Capture the cell that displays the provided text and extract its (x, y) central coordinate. 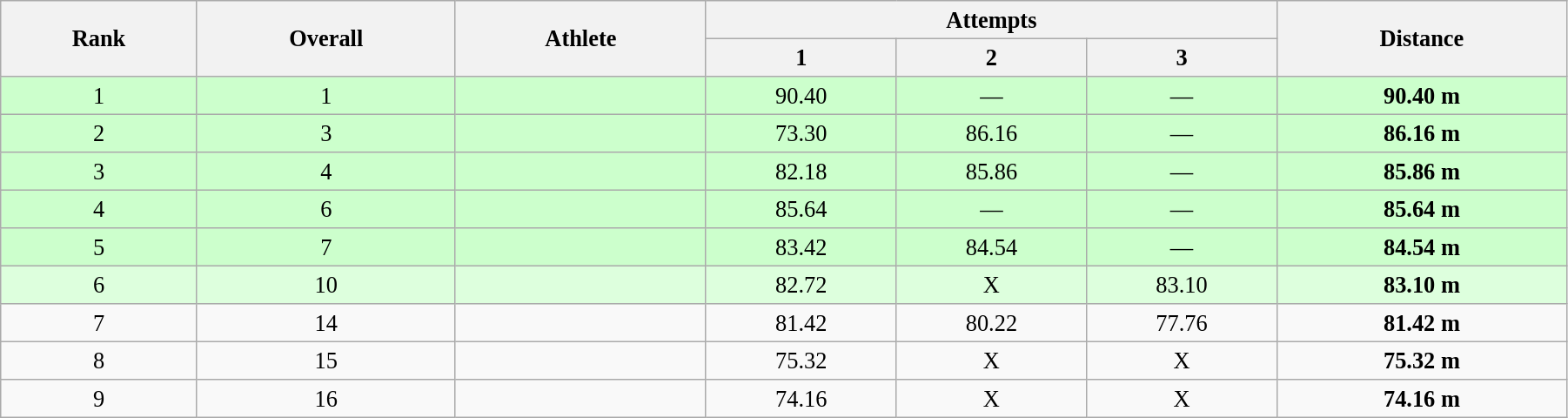
83.10 m (1422, 285)
16 (325, 399)
82.18 (801, 172)
75.32 m (1422, 361)
86.16 m (1422, 133)
86.16 (992, 133)
Athlete (580, 38)
Attempts (991, 19)
90.40 (801, 95)
81.42 (801, 323)
74.16 (801, 399)
73.30 (801, 133)
5 (99, 247)
85.64 m (1422, 209)
77.76 (1182, 323)
90.40 m (1422, 95)
83.10 (1182, 285)
74.16 m (1422, 399)
10 (325, 285)
82.72 (801, 285)
85.64 (801, 209)
9 (99, 399)
14 (325, 323)
15 (325, 361)
81.42 m (1422, 323)
83.42 (801, 247)
Overall (325, 38)
84.54 m (1422, 247)
85.86 (992, 172)
Distance (1422, 38)
84.54 (992, 247)
8 (99, 361)
80.22 (992, 323)
75.32 (801, 361)
Rank (99, 38)
85.86 m (1422, 172)
